Return the (x, y) coordinate for the center point of the cell that contains the specified text.  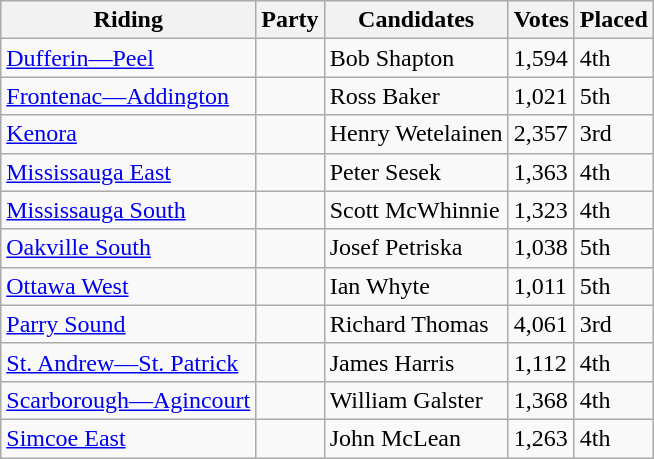
Placed (614, 20)
Scott McWhinnie (416, 210)
Peter Sesek (416, 172)
Candidates (416, 20)
Ottawa West (128, 286)
1,112 (541, 362)
1,021 (541, 96)
Frontenac—Addington (128, 96)
Mississauga East (128, 172)
Ian Whyte (416, 286)
William Galster (416, 400)
St. Andrew—St. Patrick (128, 362)
Parry Sound (128, 324)
Richard Thomas (416, 324)
1,323 (541, 210)
John McLean (416, 438)
Scarborough—Agincourt (128, 400)
James Harris (416, 362)
Mississauga South (128, 210)
Ross Baker (416, 96)
Simcoe East (128, 438)
1,263 (541, 438)
Josef Petriska (416, 248)
1,368 (541, 400)
Kenora (128, 134)
Dufferin—Peel (128, 58)
4,061 (541, 324)
Party (290, 20)
1,038 (541, 248)
1,363 (541, 172)
2,357 (541, 134)
Bob Shapton (416, 58)
Riding (128, 20)
1,011 (541, 286)
Oakville South (128, 248)
1,594 (541, 58)
Henry Wetelainen (416, 134)
Votes (541, 20)
